Locate the cell with the specified text and output its (x, y) center coordinate. 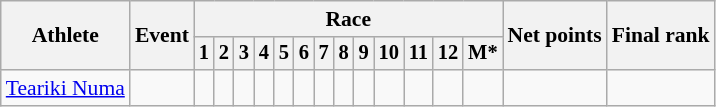
3 (244, 54)
2 (224, 54)
6 (304, 54)
M* (482, 54)
Net points (554, 36)
7 (324, 54)
5 (284, 54)
4 (264, 54)
Teariki Numa (66, 88)
1 (204, 54)
Race (348, 19)
Event (162, 36)
10 (389, 54)
Final rank (661, 36)
8 (344, 54)
12 (448, 54)
Athlete (66, 36)
11 (418, 54)
9 (364, 54)
